Capture the cell that displays the provided text and extract its (x, y) central coordinate. 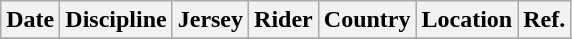
Ref. (544, 20)
Date (30, 20)
Country (367, 20)
Jersey (210, 20)
Location (467, 20)
Rider (284, 20)
Discipline (116, 20)
